Identify which cell holds the provided text, then report its [x, y] central coordinate. 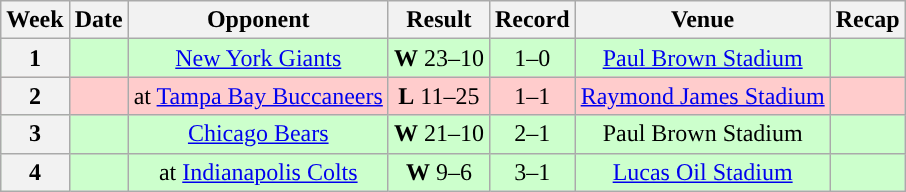
W 9–6 [438, 172]
Raymond James Stadium [702, 96]
L 11–25 [438, 96]
at Tampa Bay Buccaneers [258, 96]
3 [35, 134]
2 [35, 96]
3–1 [532, 172]
Date [98, 20]
Opponent [258, 20]
1–0 [532, 58]
Record [532, 20]
at Indianapolis Colts [258, 172]
W 21–10 [438, 134]
Venue [702, 20]
Lucas Oil Stadium [702, 172]
2–1 [532, 134]
W 23–10 [438, 58]
4 [35, 172]
Week [35, 20]
1 [35, 58]
Chicago Bears [258, 134]
1–1 [532, 96]
Result [438, 20]
Recap [868, 20]
New York Giants [258, 58]
